Pinpoint the cell where the given text exists, returning its (x, y) midpoint coordinate. 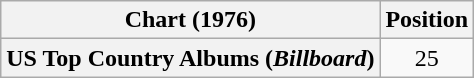
US Top Country Albums (Billboard) (190, 58)
Chart (1976) (190, 20)
Position (427, 20)
25 (427, 58)
